Locate the cell with the specified text and output its [X, Y] center coordinate. 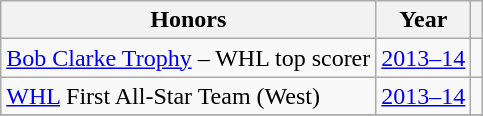
WHL First All-Star Team (West) [188, 96]
Bob Clarke Trophy – WHL top scorer [188, 58]
Year [424, 20]
Honors [188, 20]
